Capture the cell that displays the provided text and extract its [x, y] central coordinate. 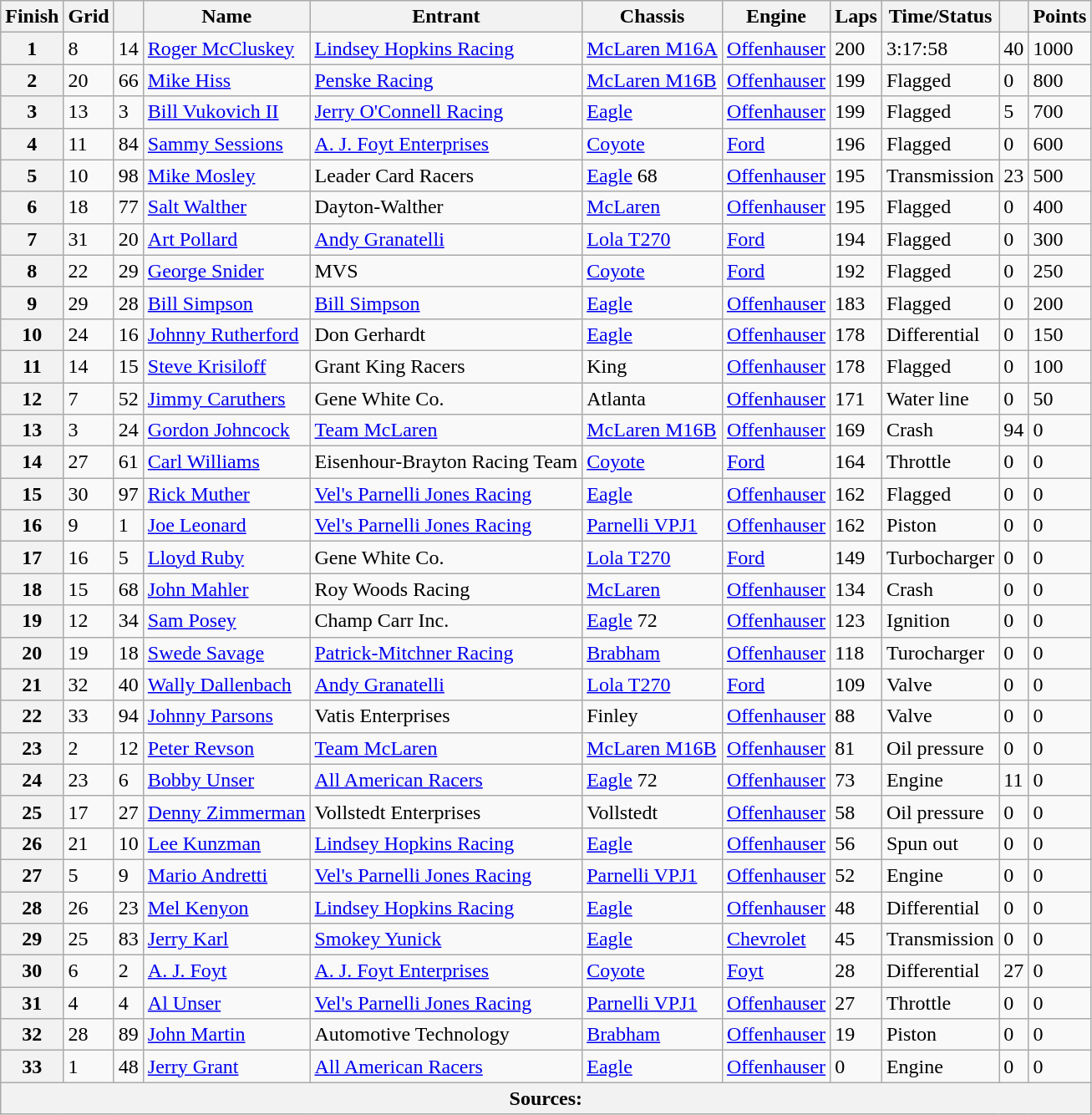
800 [1059, 80]
Rick Muther [226, 494]
Name [226, 17]
194 [856, 239]
66 [129, 80]
Al Unser [226, 1003]
Penske Racing [446, 80]
Water line [940, 399]
Turocharger [940, 653]
600 [1059, 144]
50 [1059, 399]
Entrant [446, 17]
109 [856, 685]
192 [856, 271]
700 [1059, 112]
196 [856, 144]
Smokey Yunick [446, 939]
Mel Kenyon [226, 907]
Foyt [775, 971]
300 [1059, 239]
A. J. Foyt [226, 971]
100 [1059, 366]
118 [856, 653]
Grant King Racers [446, 366]
Leader Card Racers [446, 176]
Turbocharger [940, 557]
McLaren M16A [653, 48]
Points [1059, 17]
61 [129, 462]
500 [1059, 176]
150 [1059, 334]
Bobby Unser [226, 780]
169 [856, 430]
Carl Williams [226, 462]
Wally Dallenbach [226, 685]
89 [129, 1035]
97 [129, 494]
Spun out [940, 843]
58 [856, 812]
Chevrolet [775, 939]
Sam Posey [226, 621]
Grid [89, 17]
171 [856, 399]
Time/Status [940, 17]
34 [129, 621]
83 [129, 939]
Mario Andretti [226, 875]
Laps [856, 17]
Dayton-Walther [446, 207]
Salt Walther [226, 207]
Patrick-Mitchner Racing [446, 653]
400 [1059, 207]
56 [856, 843]
123 [856, 621]
Peter Revson [226, 748]
Jerry Karl [226, 939]
1000 [1059, 48]
John Mahler [226, 589]
250 [1059, 271]
Eagle 68 [653, 176]
88 [856, 716]
Don Gerhardt [446, 334]
Bill Vukovich II [226, 112]
Joe Leonard [226, 526]
Lloyd Ruby [226, 557]
Denny Zimmerman [226, 812]
Ignition [940, 621]
Champ Carr Inc. [446, 621]
Johnny Parsons [226, 716]
84 [129, 144]
George Snider [226, 271]
Swede Savage [226, 653]
Roy Woods Racing [446, 589]
Eisenhour-Brayton Racing Team [446, 462]
Atlanta [653, 399]
MVS [446, 271]
Chassis [653, 17]
183 [856, 303]
Lee Kunzman [226, 843]
Jerry O'Connell Racing [446, 112]
81 [856, 748]
134 [856, 589]
3:17:58 [940, 48]
Gordon Johncock [226, 430]
98 [129, 176]
Mike Hiss [226, 80]
Jerry Grant [226, 1067]
Art Pollard [226, 239]
Vollstedt [653, 812]
Sources: [546, 1098]
77 [129, 207]
Automotive Technology [446, 1035]
68 [129, 589]
Vollstedt Enterprises [446, 812]
Jimmy Caruthers [226, 399]
John Martin [226, 1035]
73 [856, 780]
Finley [653, 716]
45 [856, 939]
King [653, 366]
Finish [32, 17]
Mike Mosley [226, 176]
Steve Krisiloff [226, 366]
149 [856, 557]
164 [856, 462]
Roger McCluskey [226, 48]
Sammy Sessions [226, 144]
Johnny Rutherford [226, 334]
Vatis Enterprises [446, 716]
